Return [X, Y] of the center of cell containing provided text 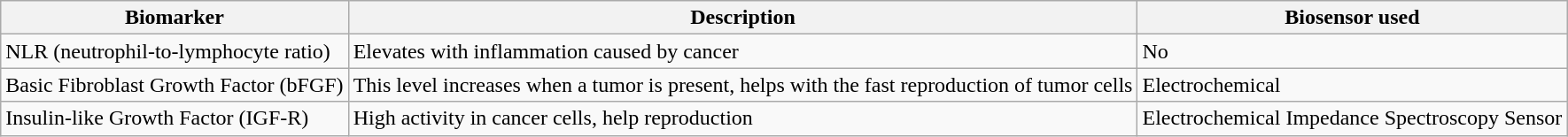
No [1352, 51]
Description [742, 18]
Biosensor used [1352, 18]
Electrochemical [1352, 85]
Biomarker [175, 18]
Insulin-like Growth Factor (IGF-R) [175, 118]
Elevates with inflammation caused by cancer [742, 51]
High activity in cancer cells, help reproduction [742, 118]
Basic Fibroblast Growth Factor (bFGF) [175, 85]
Electrochemical Impedance Spectroscopy Sensor [1352, 118]
This level increases when a tumor is present, helps with the fast reproduction of tumor cells [742, 85]
NLR (neutrophil-to-lymphocyte ratio) [175, 51]
